Search for the cell housing the specified text and yield its (x, y) center coordinate. 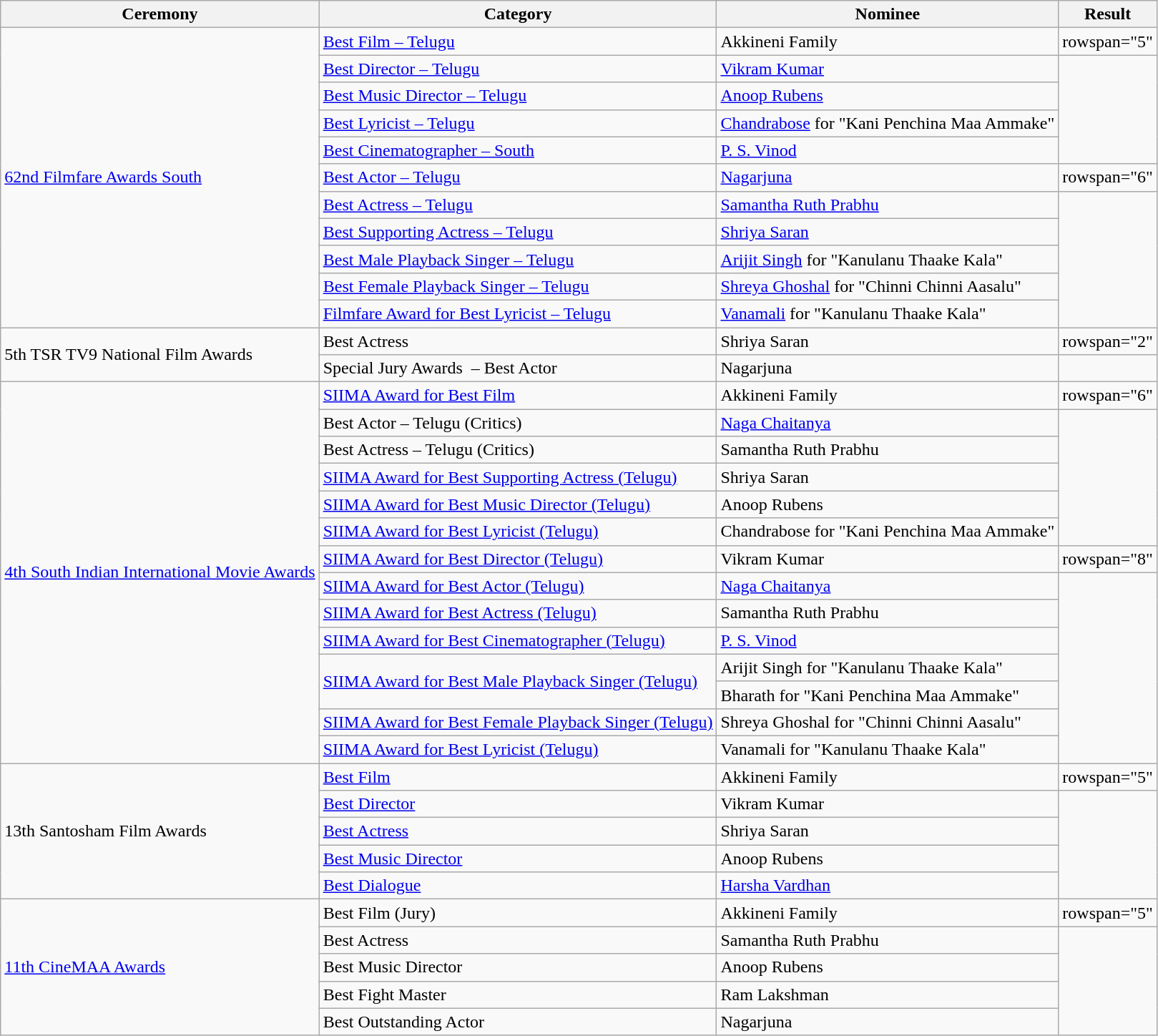
Best Outstanding Actor (518, 1022)
Bharath for "Kani Penchina Maa Ammake" (888, 695)
Best Actress – Telugu (518, 205)
Ram Lakshman (888, 995)
SIIMA Award for Best Director (Telugu) (518, 559)
Ceremony (160, 14)
Best Actress – Telugu (Critics) (518, 450)
Best Fight Master (518, 995)
Best Cinematographer – South (518, 150)
Result (1108, 14)
SIIMA Award for Best Actor (Telugu) (518, 586)
Best Film (518, 776)
SIIMA Award for Best Music Director (Telugu) (518, 504)
Best Dialogue (518, 886)
SIIMA Award for Best Actress (Telugu) (518, 613)
Best Male Playback Singer – Telugu (518, 259)
Best Supporting Actress – Telugu (518, 232)
SIIMA Award for Best Supporting Actress (Telugu) (518, 477)
SIIMA Award for Best Cinematographer (Telugu) (518, 640)
Best Music Director – Telugu (518, 96)
Best Lyricist – Telugu (518, 123)
Filmfare Award for Best Lyricist – Telugu (518, 313)
13th Santosham Film Awards (160, 831)
Best Film (Jury) (518, 913)
rowspan="2" (1108, 341)
4th South Indian International Movie Awards (160, 572)
Best Actor – Telugu (Critics) (518, 423)
Category (518, 14)
Harsha Vardhan (888, 886)
Best Actor – Telugu (518, 177)
SIIMA Award for Best Male Playback Singer (Telugu) (518, 681)
62nd Filmfare Awards South (160, 177)
11th CineMAA Awards (160, 967)
SIIMA Award for Best Female Playback Singer (Telugu) (518, 722)
Best Director (518, 804)
Nominee (888, 14)
rowspan="8" (1108, 559)
Best Female Playback Singer – Telugu (518, 286)
Best Film – Telugu (518, 41)
Special Jury Awards – Best Actor (518, 368)
SIIMA Award for Best Film (518, 396)
Best Director – Telugu (518, 69)
5th TSR TV9 National Film Awards (160, 355)
